Locate the cell with the specified text and output its (x, y) center coordinate. 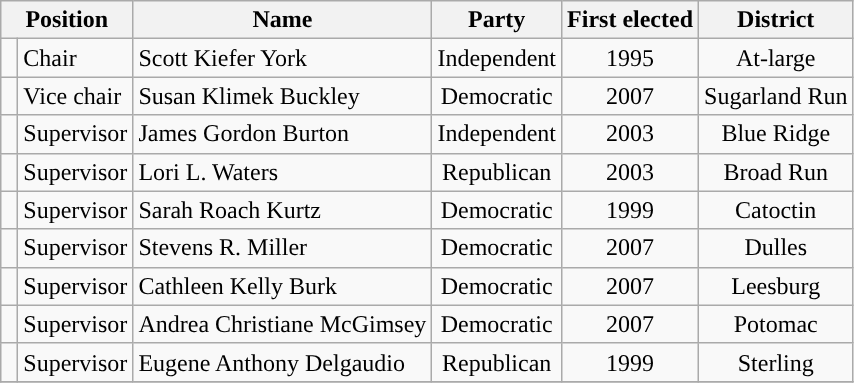
Dulles (776, 248)
1995 (630, 58)
Chair (76, 58)
Potomac (776, 324)
Andrea Christiane McGimsey (282, 324)
Susan Klimek Buckley (282, 96)
First elected (630, 20)
James Gordon Burton (282, 134)
Sugarland Run (776, 96)
Blue Ridge (776, 134)
Scott Kiefer York (282, 58)
Sarah Roach Kurtz (282, 210)
Broad Run (776, 172)
At-large (776, 58)
Position (67, 20)
Catoctin (776, 210)
Lori L. Waters (282, 172)
Party (497, 20)
Vice chair (76, 96)
Stevens R. Miller (282, 248)
District (776, 20)
Name (282, 20)
Cathleen Kelly Burk (282, 286)
Sterling (776, 362)
Leesburg (776, 286)
Eugene Anthony Delgaudio (282, 362)
